Provide the (x, y) coordinate of the cell's center where the given text is located.  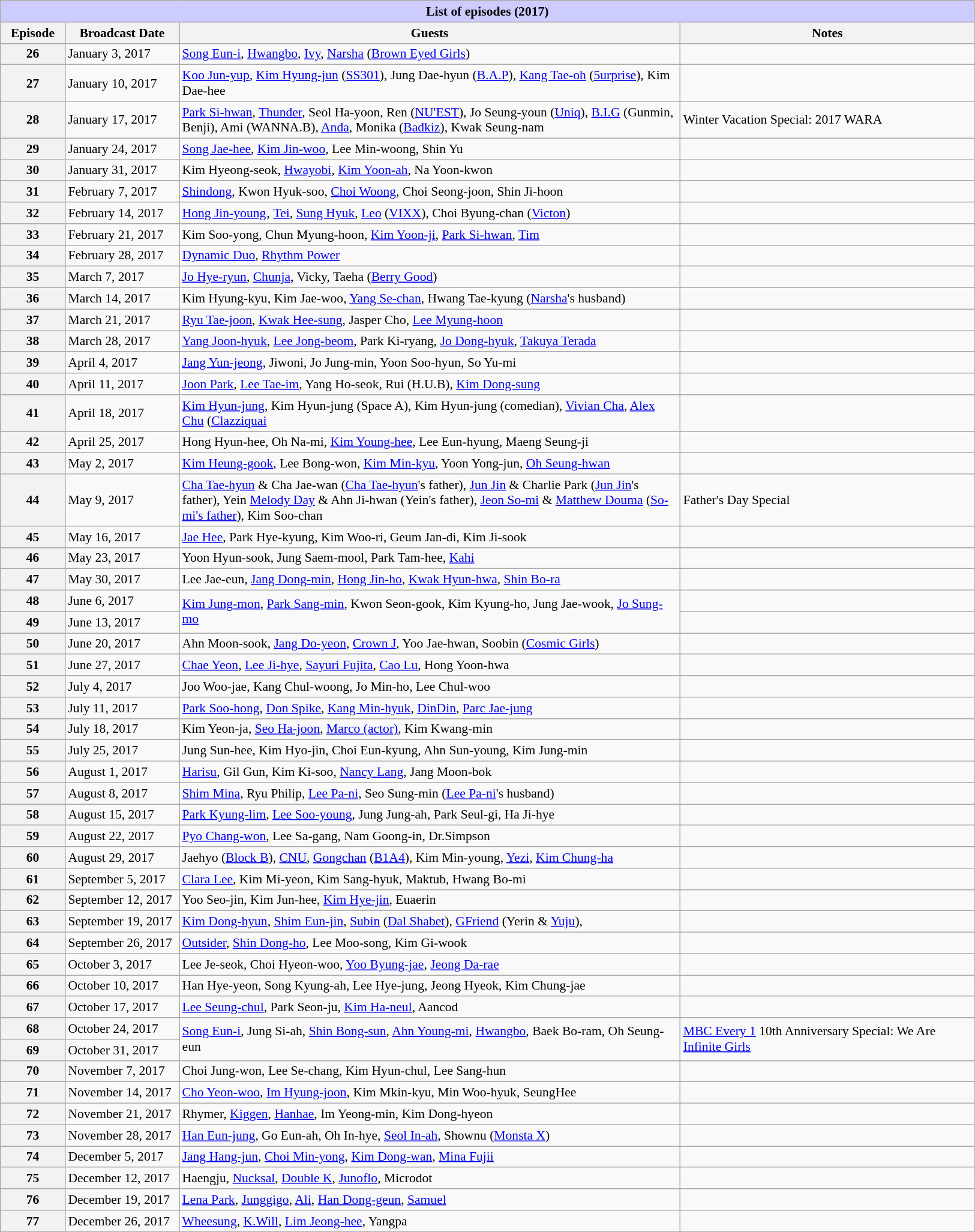
January 3, 2017 (122, 54)
Choi Jung-won, Lee Se-chang, Kim Hyun-chul, Lee Sang-hun (430, 1071)
September 12, 2017 (122, 900)
56 (33, 772)
57 (33, 793)
Chae Yeon, Lee Ji-hye, Sayuri Fujita, Cao Lu, Hong Yoon-hwa (430, 666)
March 28, 2017 (122, 341)
March 7, 2017 (122, 277)
59 (33, 837)
36 (33, 299)
Haengju, Nucksal, Double K, Junoflo, Microdot (430, 1179)
27 (33, 83)
68 (33, 1029)
Yoo Seo-jin, Kim Jun-hee, Kim Hye-jin, Euaerin (430, 900)
Ahn Moon-sook, Jang Do-yeon, Crown J, Yoo Jae-hwan, Soobin (Cosmic Girls) (430, 644)
April 25, 2017 (122, 442)
November 28, 2017 (122, 1135)
Kim Yeon-ja, Seo Ha-joon, Marco (actor), Kim Kwang-min (430, 729)
November 14, 2017 (122, 1093)
63 (33, 922)
March 21, 2017 (122, 320)
February 28, 2017 (122, 256)
November 21, 2017 (122, 1114)
Guests (430, 33)
December 26, 2017 (122, 1221)
51 (33, 666)
August 1, 2017 (122, 772)
28 (33, 120)
76 (33, 1200)
Jae Hee, Park Hye-kyung, Kim Woo-ri, Geum Jan-di, Kim Ji-sook (430, 537)
December 19, 2017 (122, 1200)
MBC Every 1 10th Anniversary Special: We Are Infinite Girls (827, 1039)
39 (33, 363)
February 14, 2017 (122, 213)
Park Kyung-lim, Lee Soo-young, Jung Jung-ah, Park Seul-gi, Ha Ji-hye (430, 815)
54 (33, 729)
Park Soo-hong, Don Spike, Kang Min-hyuk, DinDin, Parc Jae-jung (430, 708)
53 (33, 708)
Han Eun-jung, Go Eun-ah, Oh In-hye, Seol In-ah, Shownu (Monsta X) (430, 1135)
Cho Yeon-woo, Im Hyung-joon, Kim Mkin-kyu, Min Woo-hyuk, SeungHee (430, 1093)
May 23, 2017 (122, 558)
26 (33, 54)
June 13, 2017 (122, 622)
Kim Hyeong-seok, Hwayobi, Kim Yoon-ah, Na Yoon-kwon (430, 170)
37 (33, 320)
Winter Vacation Special: 2017 WARA (827, 120)
June 6, 2017 (122, 601)
Rhymer, Kiggen, Hanhae, Im Yeong-min, Kim Dong-hyeon (430, 1114)
Outsider, Shin Dong-ho, Lee Moo-song, Kim Gi-wook (430, 943)
41 (33, 413)
74 (33, 1157)
42 (33, 442)
55 (33, 751)
46 (33, 558)
Yang Joon-hyuk, Lee Jong-beom, Park Ki-ryang, Jo Dong-hyuk, Takuya Terada (430, 341)
January 31, 2017 (122, 170)
Hong Jin-young‚ Tei, Sung Hyuk, Leo (VIXX), Choi Byung-chan (Victon) (430, 213)
Jo Hye-ryun, Chunja, Vicky, Taeha (Berry Good) (430, 277)
June 27, 2017 (122, 666)
Jaehyo (Block B), CNU, Gongchan (B1A4), Kim Min-young, Yezi, Kim Chung-ha (430, 858)
September 5, 2017 (122, 879)
Joon Park, Lee Tae-im, Yang Ho-seok, Rui (H.U.B), Kim Dong-sung (430, 384)
72 (33, 1114)
Kim Soo-yong, Chun Myung-hoon, Kim Yoon-ji, Park Si-hwan, Tim (430, 235)
December 5, 2017 (122, 1157)
January 10, 2017 (122, 83)
70 (33, 1071)
Song Eun-i, Hwangbo, Ivy, Narsha (Brown Eyed Girls) (430, 54)
Pyo Chang-won, Lee Sa-gang, Nam Goong-in, Dr.Simpson (430, 837)
December 12, 2017 (122, 1179)
March 14, 2017 (122, 299)
34 (33, 256)
Kim Hyung-kyu, Kim Jae-woo, Yang Se-chan, Hwang Tae-kyung (Narsha's husband) (430, 299)
48 (33, 601)
62 (33, 900)
67 (33, 1008)
29 (33, 149)
Shim Mina, Ryu Philip, Lee Pa-ni, Seo Sung-min (Lee Pa-ni's husband) (430, 793)
Koo Jun-yup, Kim Hyung-jun (SS301), Jung Dae-hyun (B.A.P), Kang Tae-oh (5urprise), Kim Dae-hee (430, 83)
February 7, 2017 (122, 192)
Lee Je-seok, Choi Hyeon-woo, Yoo Byung-jae, Jeong Da-rae (430, 964)
July 18, 2017 (122, 729)
Episode (33, 33)
71 (33, 1093)
Jang Hang-jun, Choi Min-yong, Kim Dong-wan, Mina Fujii (430, 1157)
February 21, 2017 (122, 235)
50 (33, 644)
Lee Jae-eun, Jang Dong-min, Hong Jin-ho, Kwak Hyun-hwa, Shin Bo-ra (430, 580)
January 17, 2017 (122, 120)
September 19, 2017 (122, 922)
April 11, 2017 (122, 384)
66 (33, 986)
May 30, 2017 (122, 580)
May 2, 2017 (122, 464)
November 7, 2017 (122, 1071)
Shindong, Kwon Hyuk-soo, Choi Woong, Choi Seong-joon, Shin Ji-hoon (430, 192)
October 17, 2017 (122, 1008)
Wheesung, K.Will, Lim Jeong-hee, Yangpa (430, 1221)
September 26, 2017 (122, 943)
49 (33, 622)
August 29, 2017 (122, 858)
35 (33, 277)
Clara Lee, Kim Mi-yeon, Kim Sang-hyuk, Maktub, Hwang Bo-mi (430, 879)
Jung Sun-hee, Kim Hyo-jin, Choi Eun-kyung, Ahn Sun-young, Kim Jung-min (430, 751)
Han Hye-yeon, Song Kyung-ah, Lee Hye-jung, Jeong Hyeok, Kim Chung-jae (430, 986)
60 (33, 858)
April 4, 2017 (122, 363)
30 (33, 170)
July 25, 2017 (122, 751)
Song Jae-hee, Kim Jin-woo, Lee Min-woong, Shin Yu (430, 149)
40 (33, 384)
32 (33, 213)
65 (33, 964)
61 (33, 879)
73 (33, 1135)
Jang Yun-jeong, Jiwoni, Jo Jung-min, Yoon Soo-hyun, So Yu-mi (430, 363)
Kim Jung-mon, Park Sang-min, Kwon Seon-gook, Kim Kyung-ho, Jung Jae-wook, Jo Sung-mo (430, 612)
Park Si-hwan, Thunder, Seol Ha-yoon, Ren (NU'EST), Jo Seung-youn (Uniq), B.I.G (Gunmin, Benji), Ami (WANNA.B), Anda, Monika (Badkiz), Kwak Seung-nam (430, 120)
October 3, 2017 (122, 964)
August 15, 2017 (122, 815)
October 10, 2017 (122, 986)
June 20, 2017 (122, 644)
October 31, 2017 (122, 1050)
January 24, 2017 (122, 149)
Dynamic Duo, Rhythm Power (430, 256)
75 (33, 1179)
Hong Hyun-hee, Oh Na-mi, Kim Young-hee, Lee Eun-hyung, Maeng Seung-ji (430, 442)
August 8, 2017 (122, 793)
44 (33, 500)
Lena Park, Junggigo, Ali, Han Dong-geun, Samuel (430, 1200)
69 (33, 1050)
Kim Hyun-jung, Kim Hyun-jung (Space A), Kim Hyun-jung (comedian), Vivian Cha, Alex Chu (Clazziquai (430, 413)
58 (33, 815)
Broadcast Date (122, 33)
Yoon Hyun-sook, Jung Saem-mool, Park Tam-hee, Kahi (430, 558)
List of episodes (2017) (487, 11)
Ryu Tae-joon, Kwak Hee-sung, Jasper Cho, Lee Myung-hoon (430, 320)
Kim Dong-hyun, Shim Eun-jin, Subin (Dal Shabet), GFriend (Yerin & Yuju), (430, 922)
August 22, 2017 (122, 837)
July 4, 2017 (122, 687)
Father's Day Special (827, 500)
Harisu, Gil Gun, Kim Ki-soo, Nancy Lang, Jang Moon-bok (430, 772)
31 (33, 192)
April 18, 2017 (122, 413)
45 (33, 537)
Notes (827, 33)
October 24, 2017 (122, 1029)
May 9, 2017 (122, 500)
33 (33, 235)
47 (33, 580)
Lee Seung-chul, Park Seon-ju, Kim Ha-neul, Aancod (430, 1008)
July 11, 2017 (122, 708)
43 (33, 464)
Joo Woo-jae, Kang Chul-woong, Jo Min-ho, Lee Chul-woo (430, 687)
52 (33, 687)
64 (33, 943)
Song Eun-i, Jung Si-ah, Shin Bong-sun, Ahn Young-mi, Hwangbo, Baek Bo-ram, Oh Seung-eun (430, 1039)
38 (33, 341)
Kim Heung-gook, Lee Bong-won, Kim Min-kyu, Yoon Yong-jun, Oh Seung-hwan (430, 464)
May 16, 2017 (122, 537)
77 (33, 1221)
